Pinpoint the cell where the given text exists, returning its (x, y) midpoint coordinate. 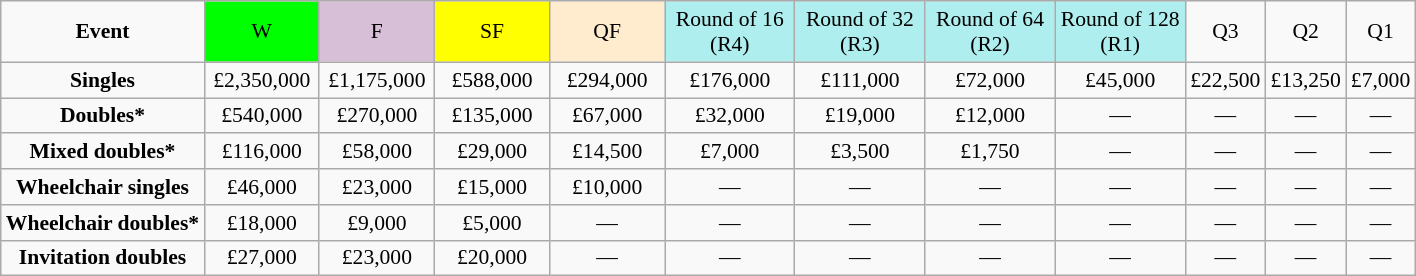
£111,000 (860, 80)
£176,000 (730, 80)
£45,000 (1120, 80)
£1,175,000 (376, 80)
£12,000 (990, 116)
Round of 16 (R4) (730, 32)
£270,000 (376, 116)
£27,000 (262, 258)
QF (608, 32)
£58,000 (376, 152)
Wheelchair singles (102, 187)
£116,000 (262, 152)
£2,350,000 (262, 80)
£1,750 (990, 152)
Q3 (1225, 32)
Round of 32 (R3) (860, 32)
Q2 (1305, 32)
£135,000 (492, 116)
Singles (102, 80)
£72,000 (990, 80)
£14,500 (608, 152)
£10,000 (608, 187)
Round of 64 (R2) (990, 32)
Invitation doubles (102, 258)
Q1 (1380, 32)
£3,500 (860, 152)
Wheelchair doubles* (102, 223)
F (376, 32)
£540,000 (262, 116)
£13,250 (1305, 80)
£20,000 (492, 258)
£588,000 (492, 80)
£9,000 (376, 223)
Event (102, 32)
£5,000 (492, 223)
£15,000 (492, 187)
Mixed doubles* (102, 152)
£22,500 (1225, 80)
£29,000 (492, 152)
SF (492, 32)
Doubles* (102, 116)
£294,000 (608, 80)
£18,000 (262, 223)
£19,000 (860, 116)
Round of 128 (R1) (1120, 32)
£32,000 (730, 116)
W (262, 32)
£67,000 (608, 116)
£46,000 (262, 187)
